Return the [x, y] coordinate for the center point of the cell that contains the specified text.  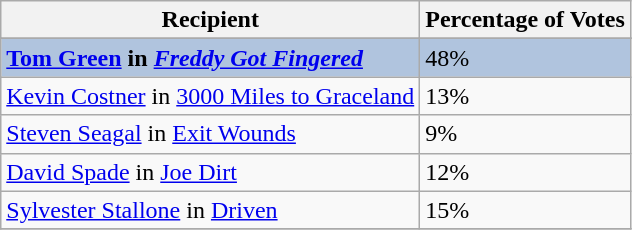
15% [526, 210]
Percentage of Votes [526, 20]
Sylvester Stallone in Driven [210, 210]
Tom Green in Freddy Got Fingered [210, 58]
9% [526, 134]
Recipient [210, 20]
Steven Seagal in Exit Wounds [210, 134]
48% [526, 58]
12% [526, 172]
Kevin Costner in 3000 Miles to Graceland [210, 96]
13% [526, 96]
David Spade in Joe Dirt [210, 172]
